For the text-containing cell, return its midpoint in (x, y) coordinate format. 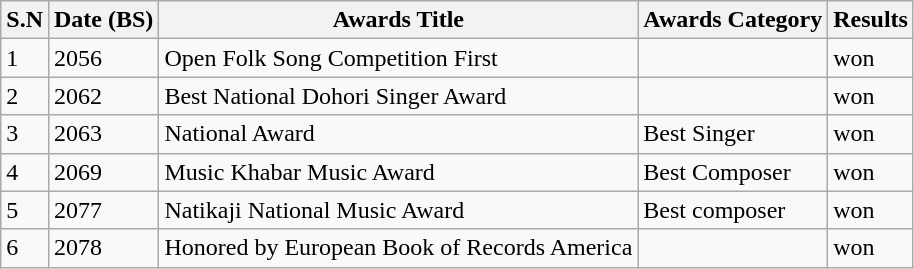
3 (25, 134)
Natikaji National Music Award (398, 210)
2056 (103, 58)
Honored by European Book of Records America (398, 248)
2077 (103, 210)
5 (25, 210)
Best composer (733, 210)
2062 (103, 96)
Best National Dohori Singer Award (398, 96)
6 (25, 248)
Date (BS) (103, 20)
2078 (103, 248)
2063 (103, 134)
Open Folk Song Competition First (398, 58)
2069 (103, 172)
Awards Category (733, 20)
2 (25, 96)
National Award (398, 134)
Best Composer (733, 172)
Music Khabar Music Award (398, 172)
Best Singer (733, 134)
4 (25, 172)
S.N (25, 20)
1 (25, 58)
Awards Title (398, 20)
Results (871, 20)
